From the cell containing the given text, extract its center point as (x, y) coordinate. 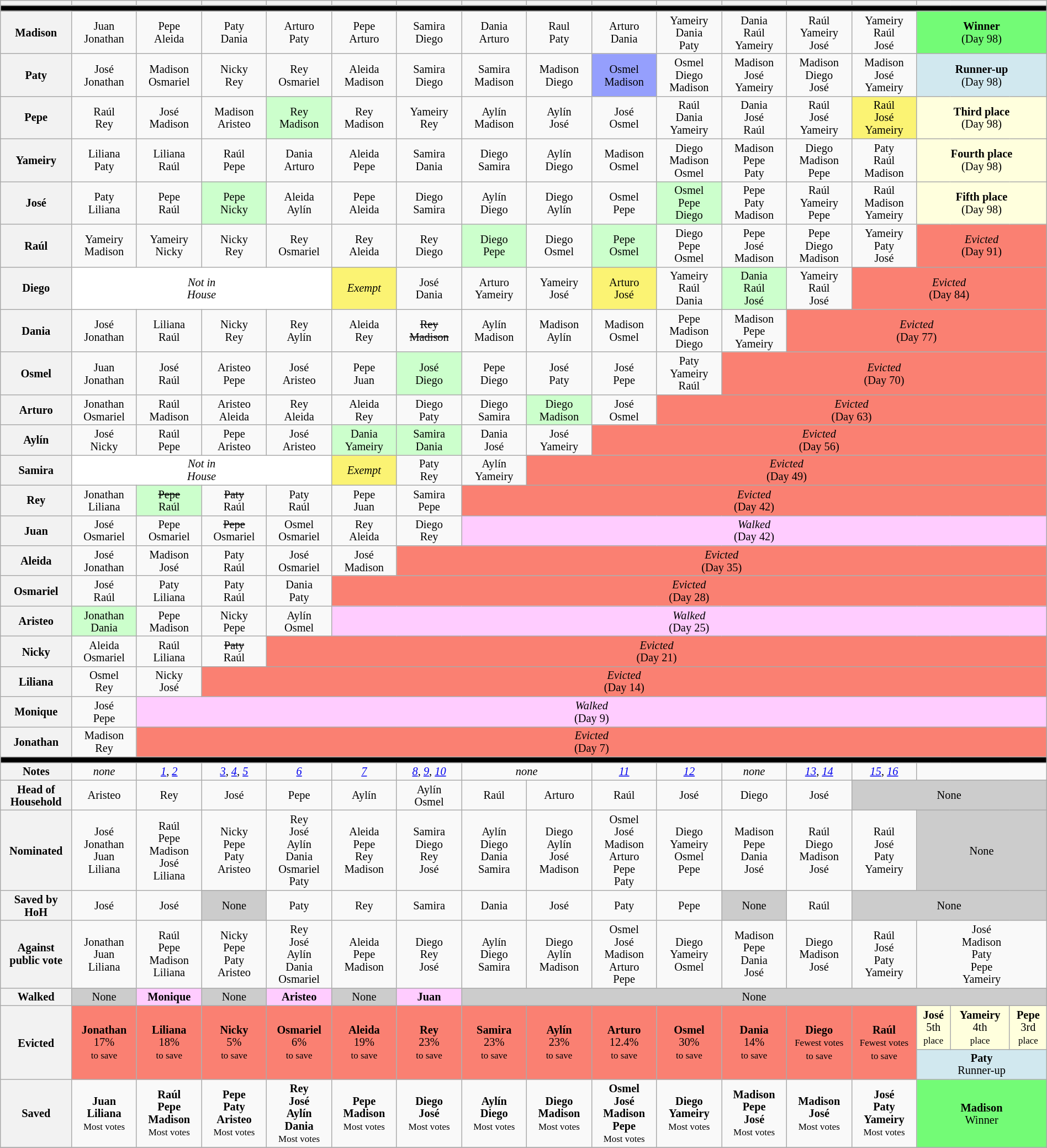
PatyDania (234, 32)
YameiryNicky (169, 245)
YameiryRey (429, 117)
PatyRaúlMadison (884, 160)
6 (299, 771)
Aylín23%to save (559, 1042)
RaúlDiegoMadisonJosé (819, 850)
ReyJoséAylínDaniaOsmarielPaty (299, 850)
PepePatyMadison (754, 202)
PepeArturo (364, 32)
ReyJoséAylínDaniaOsmariel (299, 954)
DiegoYameiryOsmelPepe (689, 850)
1, 2 (169, 771)
PepePatyAristeoMost votes (234, 1113)
7 (364, 771)
JonathanJuanLiliana (104, 954)
15, 16 (884, 771)
RaúlPepeMadisonMost votes (169, 1113)
AylínDiegoMost votes (494, 1113)
Evicted(Day 28) (689, 591)
JoséDiego (429, 373)
DaniaJoséRaúl (754, 117)
Evicted(Day 84) (949, 288)
SamiraMadison (494, 75)
MadisonJosé (169, 560)
Samira23%to save (494, 1042)
DiegoAylínMadison (559, 954)
PepeMadisonDiego (689, 330)
JonathanDania (104, 621)
DaniaRaúlJosé (754, 288)
SamiraPepe (429, 501)
RaúlMadison (169, 410)
MadisonPepePaty (754, 160)
Evicted(Day 7) (591, 741)
Evicted(Day 56) (819, 440)
Saved (36, 1113)
Osmariel (36, 591)
JoséYameiry (559, 440)
JoséNicky (104, 440)
MadisonAristeo (234, 117)
Walked (36, 997)
Osmel30%to save (689, 1042)
PepeMadisonMost votes (364, 1113)
YameiryJosé (559, 288)
DiegoFewest votesto save (819, 1042)
MadisonDiegoJosé (819, 75)
JoséDania (429, 288)
AleidaPepe (364, 160)
Walked(Day 25) (689, 621)
Osmel (36, 373)
YameiryPatyJosé (884, 245)
Nominated (36, 850)
Evicted(Day 63) (852, 410)
YameiryMadison (104, 245)
DiegoMadison (559, 410)
OsmelJoséMadisonArturoPepe (624, 954)
PepeDiego (494, 373)
DiegoPepe (494, 245)
RaúlFewest votesto save (884, 1042)
Notes (36, 771)
MadisonOsmariel (169, 75)
Evicted(Day 21) (657, 651)
8, 9, 10 (429, 771)
DaniaYameiry (364, 440)
RaúlPepeMadisonJoséLiliana (169, 850)
OsmelPepe (624, 202)
Aleida19%to save (364, 1042)
RaúlPepeMadisonLiliana (169, 954)
NickyJosé (169, 682)
DiegoPepeOsmel (689, 245)
Jonathan (36, 741)
RaúlRey (104, 117)
Evicted (36, 1042)
DaniaJosé (494, 440)
ArturoDania (624, 32)
Saved by HoH (36, 905)
Third place(Day 98) (982, 117)
DiegoOsmel (559, 245)
MadisonDiego (559, 75)
PatyRunner-up (982, 1064)
Evicted(Day 35) (721, 560)
Walked(Day 42) (754, 530)
DiegoYameiryMost votes (689, 1113)
Evicted(Day 91) (982, 245)
PepeAristeo (234, 440)
DaniaRaúlYameiry (754, 32)
MadisonRey (104, 741)
Evicted(Day 77) (917, 330)
ReyJoséAylínDaniaMost votes (299, 1113)
DiegoMadisonMost votes (559, 1113)
JonathanOsmariel (104, 410)
MadisonPepeJoséMost votes (754, 1113)
PepeDiegoMadison (819, 245)
RaúlDaniaYameiry (689, 117)
Pepe3rdplace (1028, 1028)
RaúlLiliana (169, 651)
AylínDiegoSamira (494, 954)
Madison (36, 32)
AristeoAleida (234, 410)
Runner-up(Day 98) (982, 75)
JuanLilianaMost votes (104, 1113)
AylínDiegoDaniaSamira (494, 850)
NickyPepe (234, 621)
Fifth place(Day 98) (982, 202)
OsmelOsmariel (299, 530)
JoséPaty (559, 373)
AleidaOsmariel (104, 651)
Yameiry (36, 160)
ArturoPaty (299, 32)
12 (689, 771)
RaulPaty (559, 32)
JoséJonathanJuanLiliana (104, 850)
Arturo12.4%to save (624, 1042)
Jonathan17%to save (104, 1042)
Againstpublic vote (36, 954)
13, 14 (819, 771)
DiegoMadisonJosé (819, 954)
PepeJoséMadison (754, 245)
Walked(Day 9) (591, 712)
Dania14%to save (754, 1042)
DiegoMadisonPepe (819, 160)
OsmelJoséMadisonPepeMost votes (624, 1113)
Winner(Day 98) (982, 32)
MadisonWinner (982, 1113)
OsmelPepeDiego (689, 202)
PepeOsmel (624, 245)
11 (624, 771)
Liliana18%to save (169, 1042)
Evicted(Day 70) (885, 373)
AristeoPepe (234, 373)
PepeNicky (234, 202)
YameiryRaúlDania (689, 288)
Yameiry4thplace (980, 1028)
RaúlYameiryJosé (819, 32)
Osmariel6%to save (299, 1042)
AleidaMadison (364, 75)
Fourth place(Day 98) (982, 160)
Evicted(Day 14) (624, 682)
SamiraDiegoReyJosé (429, 850)
JoséPatyYameiryMost votes (884, 1113)
OsmelJoséMadisonArturoPepePaty (624, 850)
José5thplace (933, 1028)
Evicted(Day 49) (787, 470)
JoséMadisonPatyPepeYameiry (982, 954)
AleidaPepeReyMadison (364, 850)
ArturoJosé (624, 288)
AleidaPepeMadison (364, 954)
Liliana (36, 682)
OsmelDiegoMadison (689, 75)
Nicky (36, 651)
Evicted(Day 42) (754, 501)
DiegoReyJosé (429, 954)
AylínYameiry (494, 470)
DiegoAylín (559, 202)
DiegoYameiryOsmel (689, 954)
PepeMadison (169, 621)
AleidaAylín (299, 202)
DiegoAylínJoséMadison (559, 850)
MadisonAylín (559, 330)
Rey23%to save (429, 1042)
YameiryDaniaPaty (689, 32)
DiegoRey (429, 530)
DiegoJoséMost votes (429, 1113)
ArturoYameiry (494, 288)
RaúlYameiryPepe (819, 202)
ReyAylín (299, 330)
OsmelMadison (624, 75)
OsmelRey (104, 682)
LilianaPaty (104, 160)
JonathanLiliana (104, 501)
DiegoMadisonOsmel (689, 160)
AylínJosé (559, 117)
PatyYameiryRaúl (689, 373)
Aleida (36, 560)
PatyRey (429, 470)
Nicky5%to save (234, 1042)
DaniaPaty (299, 591)
DiegoPaty (429, 410)
RaúlMadisonYameiry (884, 202)
MadisonPepeYameiry (754, 330)
3, 4, 5 (234, 771)
Head of Household (36, 796)
MadisonJoséMost votes (819, 1113)
ReyDiego (429, 245)
